Determine the [x, y] coordinate at the center of the cell enclosing the given text.  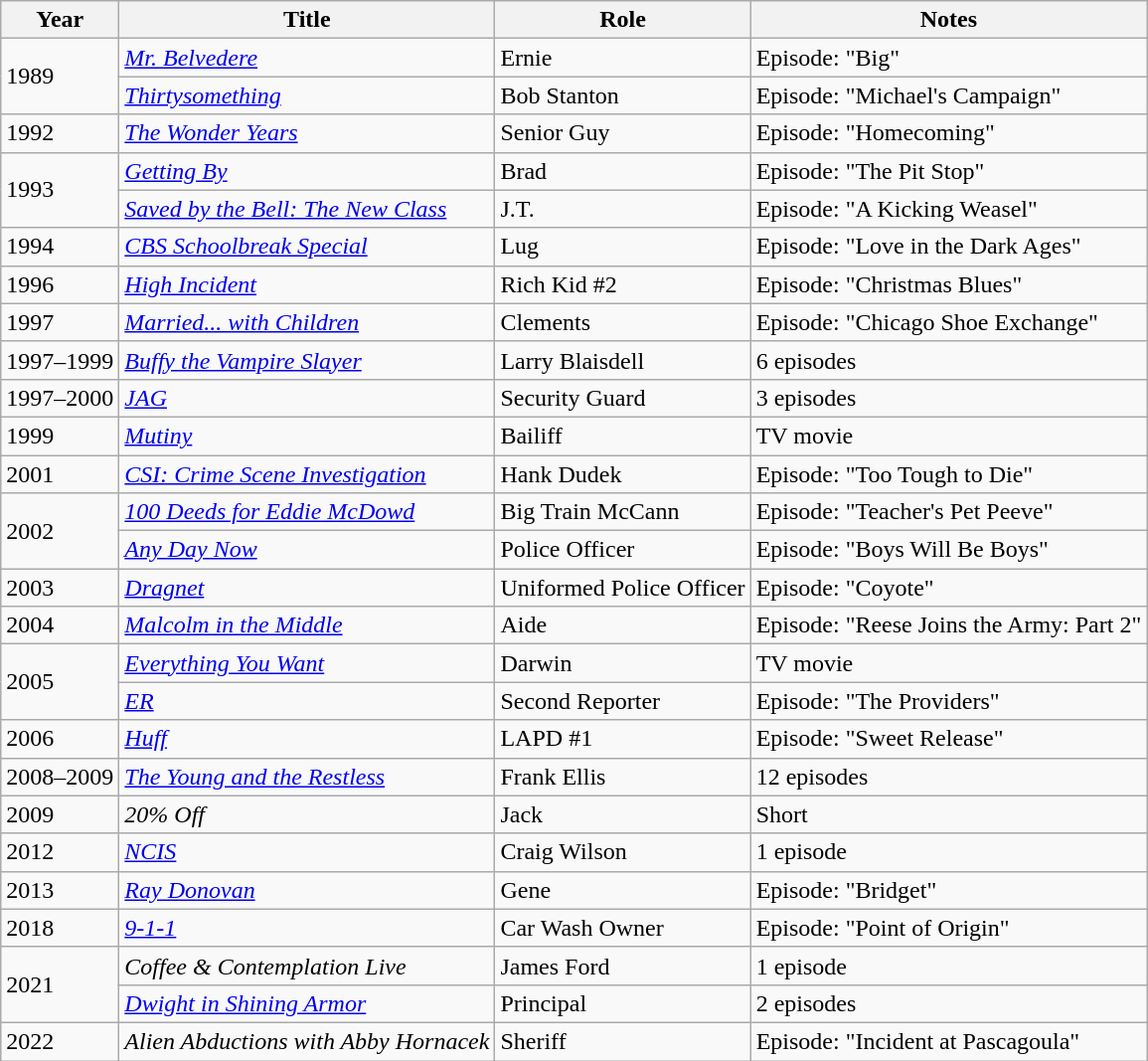
Rich Kid #2 [622, 284]
Married... with Children [307, 322]
3 episodes [948, 398]
Everything You Want [307, 663]
Thirtysomething [307, 95]
Mr. Belvedere [307, 58]
Episode: "Point of Origin" [948, 928]
Episode: "The Pit Stop" [948, 171]
1999 [60, 436]
2021 [60, 984]
Getting By [307, 171]
1997 [60, 322]
2001 [60, 474]
Malcolm in the Middle [307, 625]
Title [307, 20]
2003 [60, 588]
Uniformed Police Officer [622, 588]
Episode: "Big" [948, 58]
Episode: "Reese Joins the Army: Part 2" [948, 625]
1989 [60, 77]
1992 [60, 133]
Coffee & Contemplation Live [307, 966]
Episode: "Teacher's Pet Peeve" [948, 512]
The Wonder Years [307, 133]
1994 [60, 247]
Larry Blaisdell [622, 360]
Huff [307, 739]
CSI: Crime Scene Investigation [307, 474]
20% Off [307, 814]
Senior Guy [622, 133]
Ernie [622, 58]
2018 [60, 928]
Second Reporter [622, 701]
Episode: "A Kicking Weasel" [948, 209]
Alien Abductions with Abby Hornacek [307, 1041]
Episode: "Boys Will Be Boys" [948, 550]
2002 [60, 531]
2009 [60, 814]
2006 [60, 739]
Episode: "Sweet Release" [948, 739]
Darwin [622, 663]
Episode: "The Providers" [948, 701]
Episode: "Homecoming" [948, 133]
Episode: "Michael's Campaign" [948, 95]
JAG [307, 398]
Notes [948, 20]
Bailiff [622, 436]
Episode: "Incident at Pascagoula" [948, 1041]
Hank Dudek [622, 474]
1996 [60, 284]
Frank Ellis [622, 777]
1993 [60, 190]
Big Train McCann [622, 512]
Short [948, 814]
2005 [60, 682]
LAPD #1 [622, 739]
Lug [622, 247]
Brad [622, 171]
Episode: "Bridget" [948, 890]
Role [622, 20]
9-1-1 [307, 928]
2008–2009 [60, 777]
Buffy the Vampire Slayer [307, 360]
The Young and the Restless [307, 777]
Security Guard [622, 398]
Episode: "Christmas Blues" [948, 284]
Craig Wilson [622, 852]
Mutiny [307, 436]
Episode: "Chicago Shoe Exchange" [948, 322]
Episode: "Too Tough to Die" [948, 474]
2022 [60, 1041]
2004 [60, 625]
Sheriff [622, 1041]
1997–1999 [60, 360]
Dragnet [307, 588]
Dwight in Shining Armor [307, 1003]
Police Officer [622, 550]
NCIS [307, 852]
Episode: "Coyote" [948, 588]
12 episodes [948, 777]
Clements [622, 322]
J.T. [622, 209]
Car Wash Owner [622, 928]
Jack [622, 814]
Year [60, 20]
CBS Schoolbreak Special [307, 247]
James Ford [622, 966]
Gene [622, 890]
1997–2000 [60, 398]
Aide [622, 625]
2 episodes [948, 1003]
Saved by the Bell: The New Class [307, 209]
2013 [60, 890]
Principal [622, 1003]
ER [307, 701]
Bob Stanton [622, 95]
6 episodes [948, 360]
High Incident [307, 284]
Episode: "Love in the Dark Ages" [948, 247]
100 Deeds for Eddie McDowd [307, 512]
2012 [60, 852]
Ray Donovan [307, 890]
Any Day Now [307, 550]
